Identify which cell holds the provided text, then report its [X, Y] central coordinate. 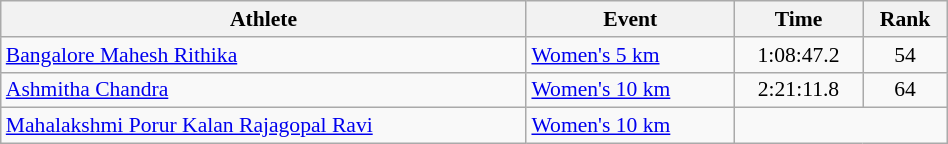
Time [798, 19]
Women's 5 km [630, 55]
2:21:11.8 [798, 90]
Bangalore Mahesh Rithika [264, 55]
1:08:47.2 [798, 55]
Rank [905, 19]
54 [905, 55]
Ashmitha Chandra [264, 90]
Athlete [264, 19]
Mahalakshmi Porur Kalan Rajagopal Ravi [264, 126]
Event [630, 19]
64 [905, 90]
